From the cell containing the given text, extract its center point as [x, y] coordinate. 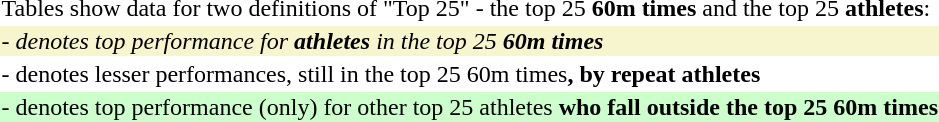
- denotes top performance (only) for other top 25 athletes who fall outside the top 25 60m times [470, 107]
- denotes lesser performances, still in the top 25 60m times, by repeat athletes [470, 74]
- denotes top performance for athletes in the top 25 60m times [470, 41]
